From the cell containing the given text, extract its center point as (X, Y) coordinate. 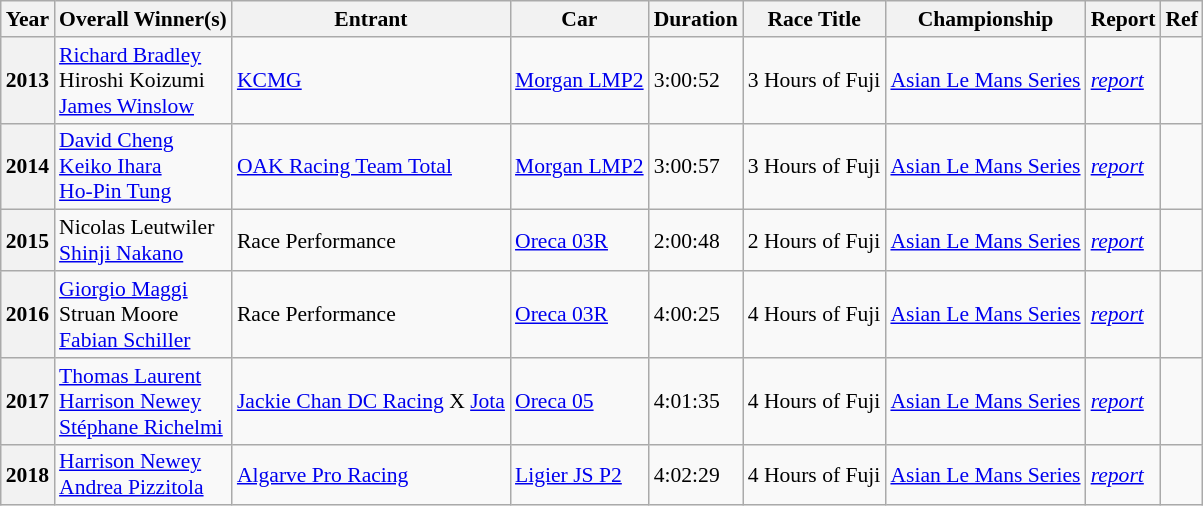
2013 (28, 80)
David Cheng Keiko Ihara Ho-Pin Tung (143, 166)
3:00:52 (696, 80)
Ref (1181, 19)
Jackie Chan DC Racing X Jota (371, 402)
KCMG (371, 80)
OAK Racing Team Total (371, 166)
3:00:57 (696, 166)
2017 (28, 402)
Year (28, 19)
Thomas Laurent Harrison Newey Stéphane Richelmi (143, 402)
2018 (28, 474)
Ligier JS P2 (580, 474)
Giorgio Maggi Struan Moore Fabian Schiller (143, 314)
4:01:35 (696, 402)
Duration (696, 19)
Overall Winner(s) (143, 19)
Car (580, 19)
Oreca 05 (580, 402)
Race Title (814, 19)
Richard Bradley Hiroshi Koizumi James Winslow (143, 80)
Algarve Pro Racing (371, 474)
2016 (28, 314)
4:02:29 (696, 474)
Championship (985, 19)
2015 (28, 240)
2 Hours of Fuji (814, 240)
Entrant (371, 19)
4:00:25 (696, 314)
Harrison Newey Andrea Pizzitola (143, 474)
Nicolas Leutwiler Shinji Nakano (143, 240)
2014 (28, 166)
2:00:48 (696, 240)
Report (1124, 19)
